Identify which cell holds the provided text, then report its (x, y) central coordinate. 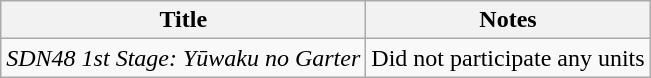
SDN48 1st Stage: Yūwaku no Garter (184, 58)
Title (184, 20)
Did not participate any units (508, 58)
Notes (508, 20)
